For the text-containing cell, return its midpoint in [x, y] coordinate format. 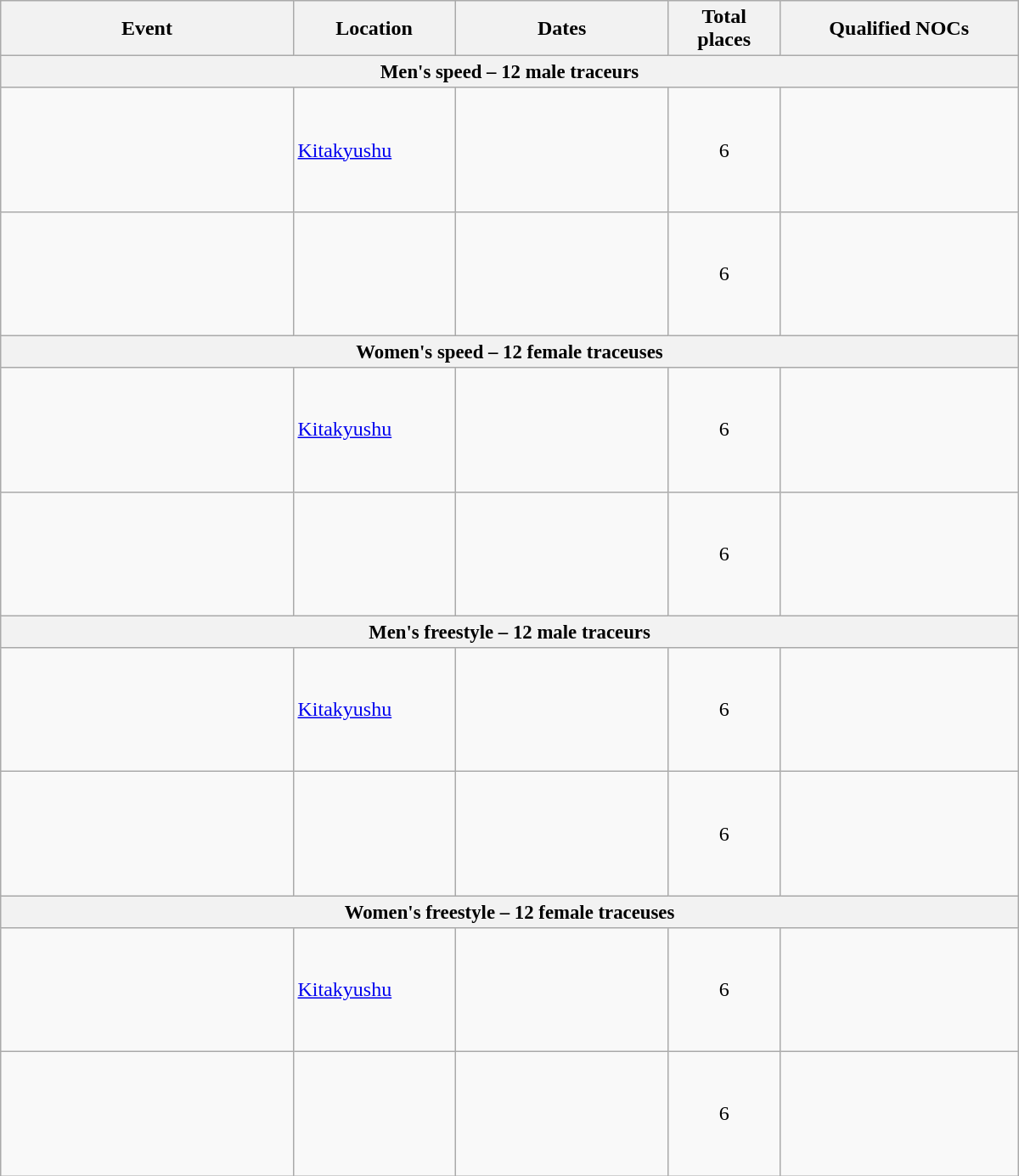
Event [147, 29]
Location [374, 29]
Men's freestyle – 12 male traceurs [509, 632]
Women's freestyle – 12 female traceuses [509, 912]
Qualified NOCs [898, 29]
Women's speed – 12 female traceuses [509, 352]
Men's speed – 12 male traceurs [509, 72]
Total places [723, 29]
Dates [562, 29]
